Identify which cell holds the provided text, then report its (X, Y) central coordinate. 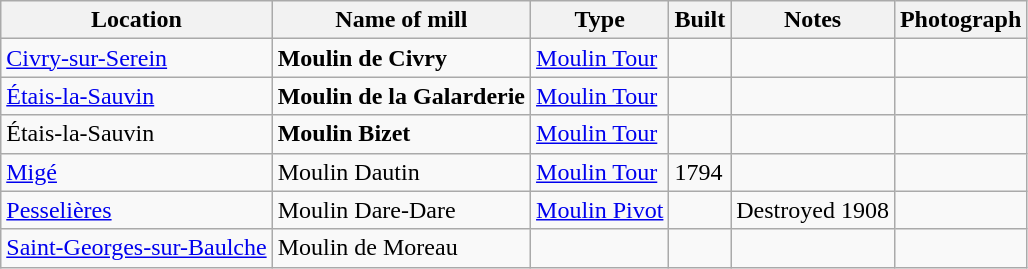
Moulin Pivot (600, 210)
Notes (813, 20)
Moulin Dautin (401, 172)
Moulin de Civry (401, 58)
Photograph (960, 20)
Civry-sur-Serein (136, 58)
Moulin Bizet (401, 134)
Destroyed 1908 (813, 210)
Moulin Dare-Dare (401, 210)
Migé (136, 172)
Pesselières (136, 210)
Moulin de Moreau (401, 248)
Name of mill (401, 20)
Saint-Georges-sur-Baulche (136, 248)
Moulin de la Galarderie (401, 96)
1794 (700, 172)
Built (700, 20)
Type (600, 20)
Location (136, 20)
